Identify which cell holds the provided text, then report its [X, Y] central coordinate. 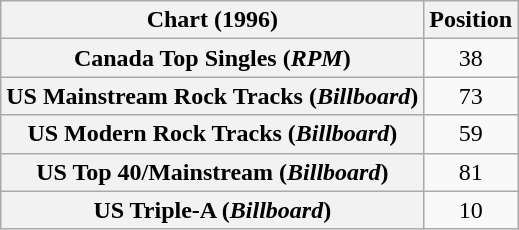
Canada Top Singles (RPM) [212, 58]
10 [471, 210]
81 [471, 172]
38 [471, 58]
59 [471, 134]
73 [471, 96]
US Triple-A (Billboard) [212, 210]
Position [471, 20]
Chart (1996) [212, 20]
US Top 40/Mainstream (Billboard) [212, 172]
US Mainstream Rock Tracks (Billboard) [212, 96]
US Modern Rock Tracks (Billboard) [212, 134]
